Determine the [X, Y] coordinate at the center of the cell enclosing the given text.  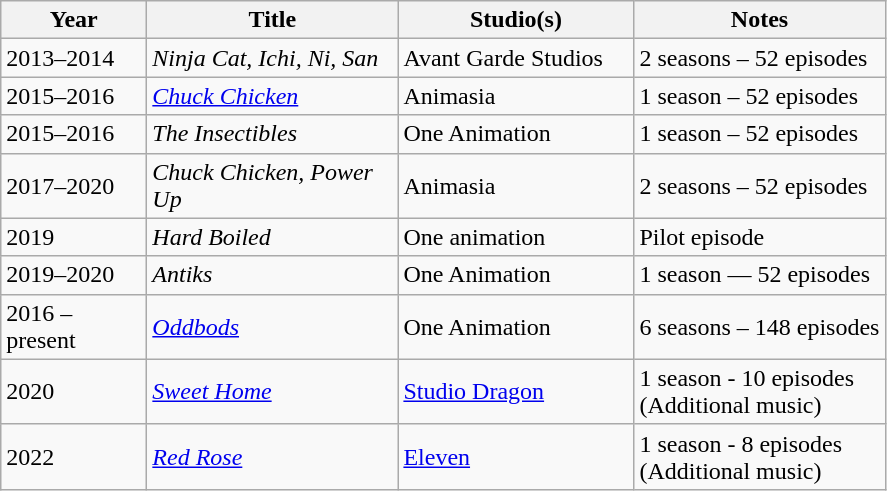
Pilot episode [760, 237]
Year [74, 20]
1 season — 52 episodes [760, 275]
2017–2020 [74, 186]
The Insectibles [272, 134]
Eleven [516, 456]
1 season - 10 episodes (Additional music) [760, 392]
2022 [74, 456]
6 seasons – 148 episodes [760, 326]
Notes [760, 20]
2016 – present [74, 326]
Title [272, 20]
Sweet Home [272, 392]
1 season - 8 episodes (Additional music) [760, 456]
Avant Garde Studios [516, 58]
Ninja Cat, Ichi, Ni, San [272, 58]
Hard Boiled [272, 237]
2020 [74, 392]
One animation [516, 237]
2019 [74, 237]
Chuck Chicken, Power Up [272, 186]
Oddbods [272, 326]
2013–2014 [74, 58]
2019–2020 [74, 275]
Antiks [272, 275]
Studio(s) [516, 20]
Chuck Chicken [272, 96]
Studio Dragon [516, 392]
Red Rose [272, 456]
